Capture the cell that displays the provided text and extract its (X, Y) central coordinate. 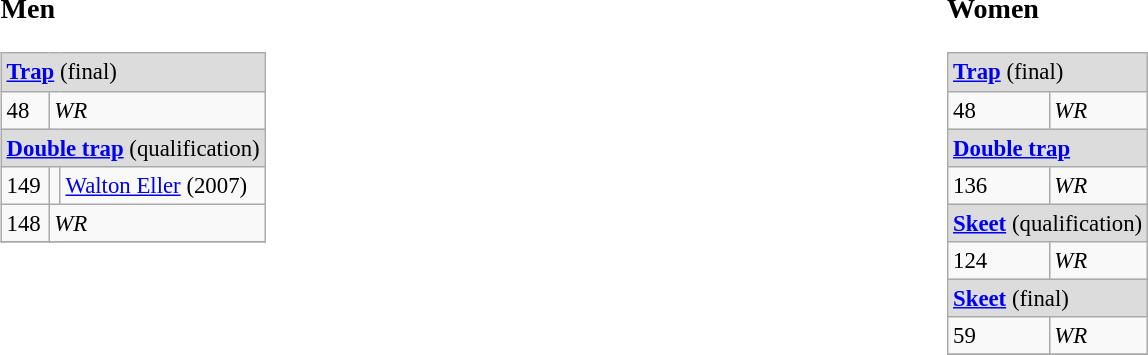
Skeet (final) (1048, 298)
124 (998, 260)
149 (25, 185)
Skeet (qualification) (1048, 223)
Walton Eller (2007) (162, 185)
59 (998, 336)
Double trap (1048, 148)
Double trap (qualification) (133, 148)
136 (998, 185)
148 (25, 223)
